Return [x, y] of the center of cell containing provided text 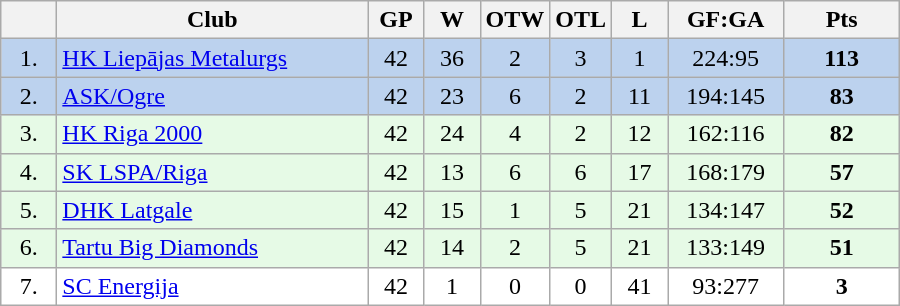
GF:GA [726, 20]
Pts [842, 20]
113 [842, 58]
51 [842, 248]
23 [452, 96]
83 [842, 96]
2. [29, 96]
194:145 [726, 96]
134:147 [726, 210]
3. [29, 134]
Club [212, 20]
13 [452, 172]
SC Energija [212, 286]
93:277 [726, 286]
12 [640, 134]
GP [396, 20]
162:116 [726, 134]
L [640, 20]
HK Liepājas Metalurgs [212, 58]
5. [29, 210]
OTL [581, 20]
168:179 [726, 172]
ASK/Ogre [212, 96]
52 [842, 210]
HK Riga 2000 [212, 134]
DHK Latgale [212, 210]
Tartu Big Diamonds [212, 248]
4. [29, 172]
17 [640, 172]
133:149 [726, 248]
7. [29, 286]
24 [452, 134]
15 [452, 210]
W [452, 20]
SK LSPA/Riga [212, 172]
OTW [515, 20]
82 [842, 134]
41 [640, 286]
57 [842, 172]
6. [29, 248]
14 [452, 248]
4 [515, 134]
36 [452, 58]
11 [640, 96]
224:95 [726, 58]
1. [29, 58]
